Search for the cell housing the specified text and yield its (x, y) center coordinate. 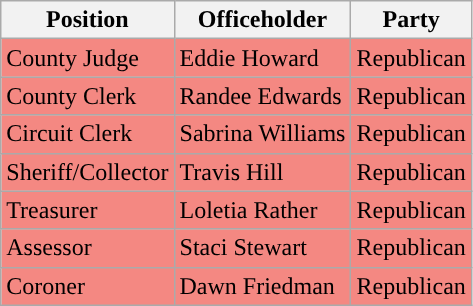
Randee Edwards (262, 96)
County Judge (88, 58)
Sabrina Williams (262, 134)
Circuit Clerk (88, 134)
Dawn Friedman (262, 286)
Eddie Howard (262, 58)
Position (88, 20)
Coroner (88, 286)
Treasurer (88, 210)
County Clerk (88, 96)
Staci Stewart (262, 248)
Party (411, 20)
Loletia Rather (262, 210)
Sheriff/Collector (88, 172)
Travis Hill (262, 172)
Officeholder (262, 20)
Assessor (88, 248)
